Detect which cell encompasses the target text, then output its [X, Y] center coordinate. 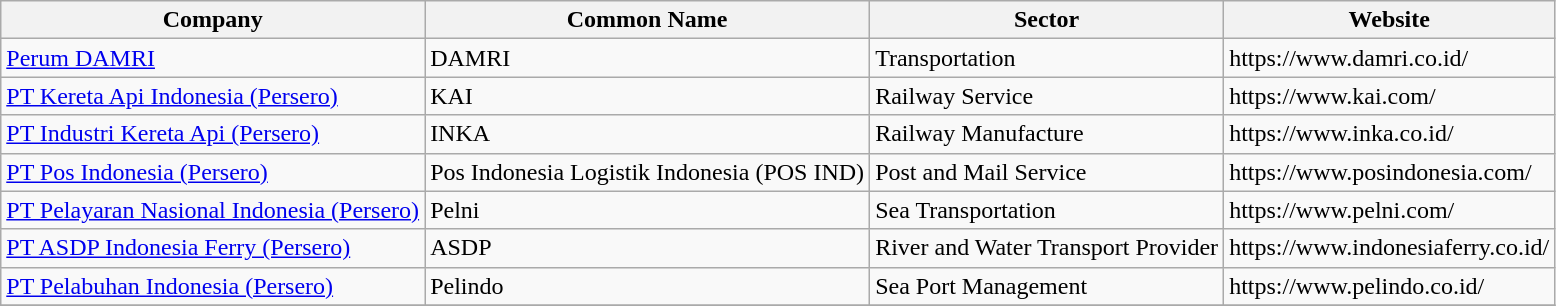
https://www.pelindo.co.id/ [1390, 286]
Railway Manufacture [1047, 134]
Company [213, 20]
PT Industri Kereta Api (Persero) [213, 134]
Perum DAMRI [213, 58]
https://www.kai.com/ [1390, 96]
KAI [648, 96]
PT ASDP Indonesia Ferry (Persero) [213, 248]
https://www.posindonesia.com/ [1390, 172]
Sea Port Management [1047, 286]
Railway Service [1047, 96]
Common Name [648, 20]
Sea Transportation [1047, 210]
INKA [648, 134]
https://www.pelni.com/ [1390, 210]
https://www.indonesiaferry.co.id/ [1390, 248]
Pelindo [648, 286]
PT Kereta Api Indonesia (Persero) [213, 96]
PT Pos Indonesia (Persero) [213, 172]
Website [1390, 20]
Sector [1047, 20]
Post and Mail Service [1047, 172]
River and Water Transport Provider [1047, 248]
https://www.inka.co.id/ [1390, 134]
DAMRI [648, 58]
Transportation [1047, 58]
Pos Indonesia Logistik Indonesia (POS IND) [648, 172]
PT Pelabuhan Indonesia (Persero) [213, 286]
ASDP [648, 248]
Pelni [648, 210]
PT Pelayaran Nasional Indonesia (Persero) [213, 210]
https://www.damri.co.id/ [1390, 58]
